From the cell containing the given text, extract its center point as (X, Y) coordinate. 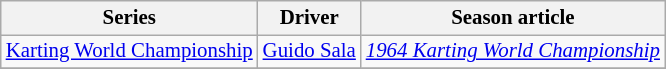
Guido Sala (310, 51)
Driver (310, 18)
1964 Karting World Championship (513, 51)
Series (130, 18)
Season article (513, 18)
Karting World Championship (130, 51)
